Return the [X, Y] coordinate for the center point of the cell that contains the specified text.  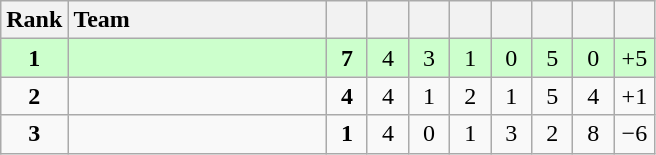
+5 [634, 58]
7 [346, 58]
+1 [634, 96]
Rank [34, 20]
Team [198, 20]
−6 [634, 134]
8 [594, 134]
